Search for the cell housing the specified text and yield its (x, y) center coordinate. 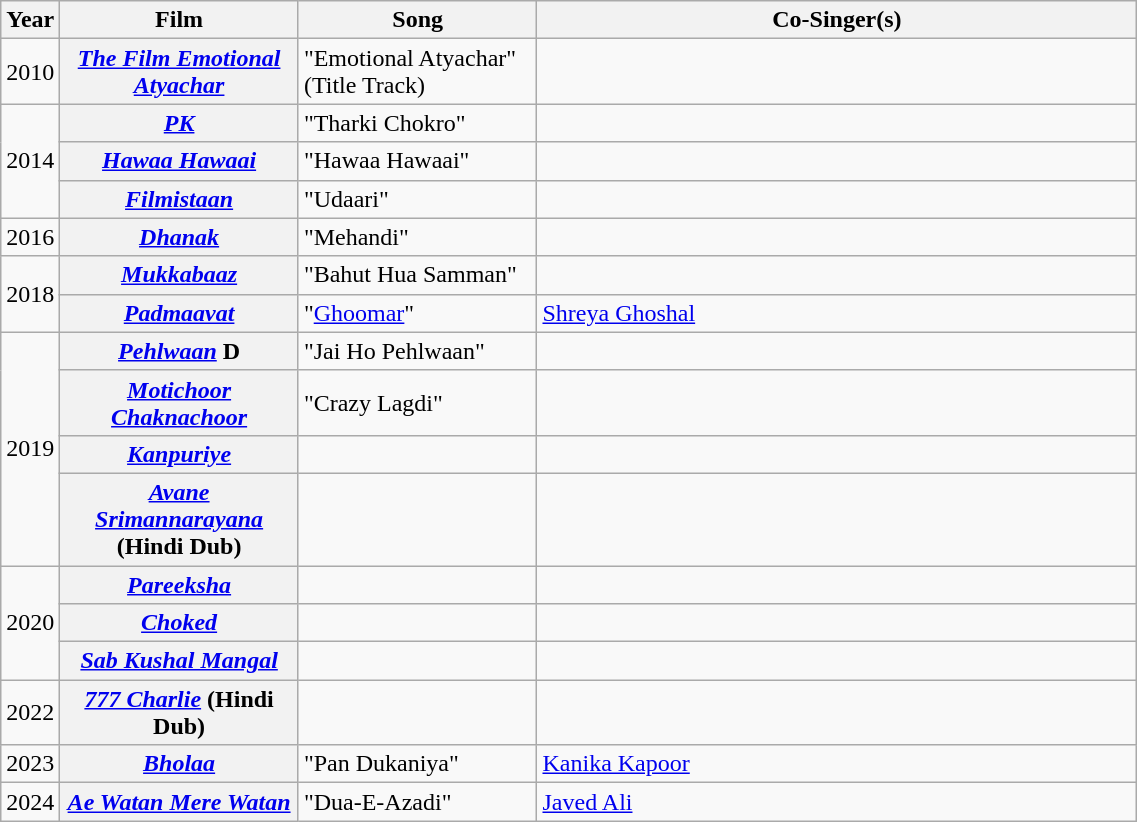
"Pan Dukaniya" (418, 764)
"Ghoomar" (418, 313)
Sab Kushal Mangal (180, 661)
2019 (30, 448)
2022 (30, 712)
Co-Singer(s) (837, 20)
"Mehandi" (418, 237)
"Udaari" (418, 199)
"Emotional Atyachar" (Title Track) (418, 72)
Filmistaan (180, 199)
"Tharki Chokro" (418, 123)
Film (180, 20)
777 Charlie (Hindi Dub) (180, 712)
Year (30, 20)
2020 (30, 623)
Choked (180, 623)
Shreya Ghoshal (837, 313)
Pareeksha (180, 585)
Dhanak (180, 237)
The Film Emotional Atyachar (180, 72)
"Hawaa Hawaai" (418, 161)
Kanpuriye (180, 454)
Mukkabaaz (180, 275)
Kanika Kapoor (837, 764)
Ae Watan Mere Watan (180, 802)
Javed Ali (837, 802)
Padmaavat (180, 313)
PK (180, 123)
2010 (30, 72)
"Dua-E-Azadi" (418, 802)
2024 (30, 802)
Avane Srimannarayana (Hindi Dub) (180, 519)
"Jai Ho Pehlwaan" (418, 351)
2018 (30, 294)
Bholaa (180, 764)
Song (418, 20)
Hawaa Hawaai (180, 161)
2023 (30, 764)
"Bahut Hua Samman" (418, 275)
"Crazy Lagdi" (418, 402)
Pehlwaan D (180, 351)
2014 (30, 161)
Motichoor Chaknachoor (180, 402)
2016 (30, 237)
